Search for the cell housing the specified text and yield its (X, Y) center coordinate. 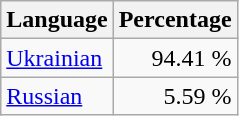
Ukrainian (57, 58)
94.41 % (175, 58)
5.59 % (175, 96)
Russian (57, 96)
Language (57, 20)
Percentage (175, 20)
